Find where the given text appears and provide that cell's center as (x, y) coordinate. 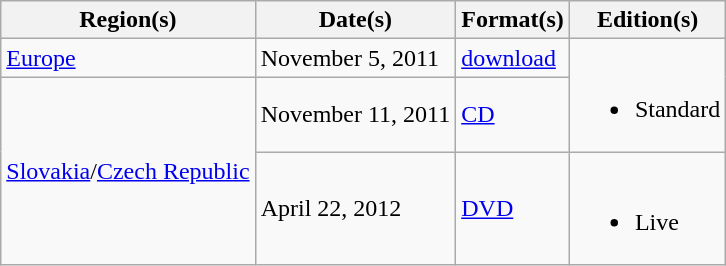
Region(s) (128, 20)
Format(s) (513, 20)
Slovakia/Czech Republic (128, 171)
Europe (128, 58)
April 22, 2012 (356, 208)
November 11, 2011 (356, 114)
Date(s) (356, 20)
Live (647, 208)
Edition(s) (647, 20)
Standard (647, 96)
DVD (513, 208)
download (513, 58)
November 5, 2011 (356, 58)
CD (513, 114)
